Locate the cell with the specified text and output its [x, y] center coordinate. 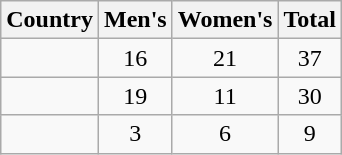
6 [225, 134]
16 [135, 58]
30 [310, 96]
Women's [225, 20]
37 [310, 58]
11 [225, 96]
3 [135, 134]
Men's [135, 20]
19 [135, 96]
Country [50, 20]
9 [310, 134]
21 [225, 58]
Total [310, 20]
